Scan for the cell matching the given text and deliver its (X, Y) coordinate at center. 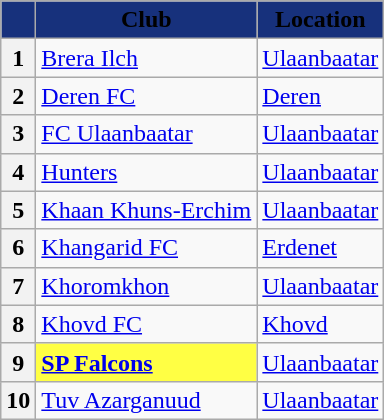
Erdenet (320, 248)
Brera Ilch (146, 58)
Deren FC (146, 96)
1 (18, 58)
9 (18, 362)
7 (18, 286)
Location (320, 20)
3 (18, 134)
Tuv Azarganuud (146, 400)
5 (18, 210)
Khangarid FC (146, 248)
Hunters (146, 172)
2 (18, 96)
4 (18, 172)
Khovd (320, 324)
Khovd FC (146, 324)
SP Falcons (146, 362)
Club (146, 20)
10 (18, 400)
Khaan Khuns-Erchim (146, 210)
Deren (320, 96)
FC Ulaanbaatar (146, 134)
6 (18, 248)
8 (18, 324)
Khoromkhon (146, 286)
